Extract the [x, y] coordinate from the center of the cell holding the provided text.  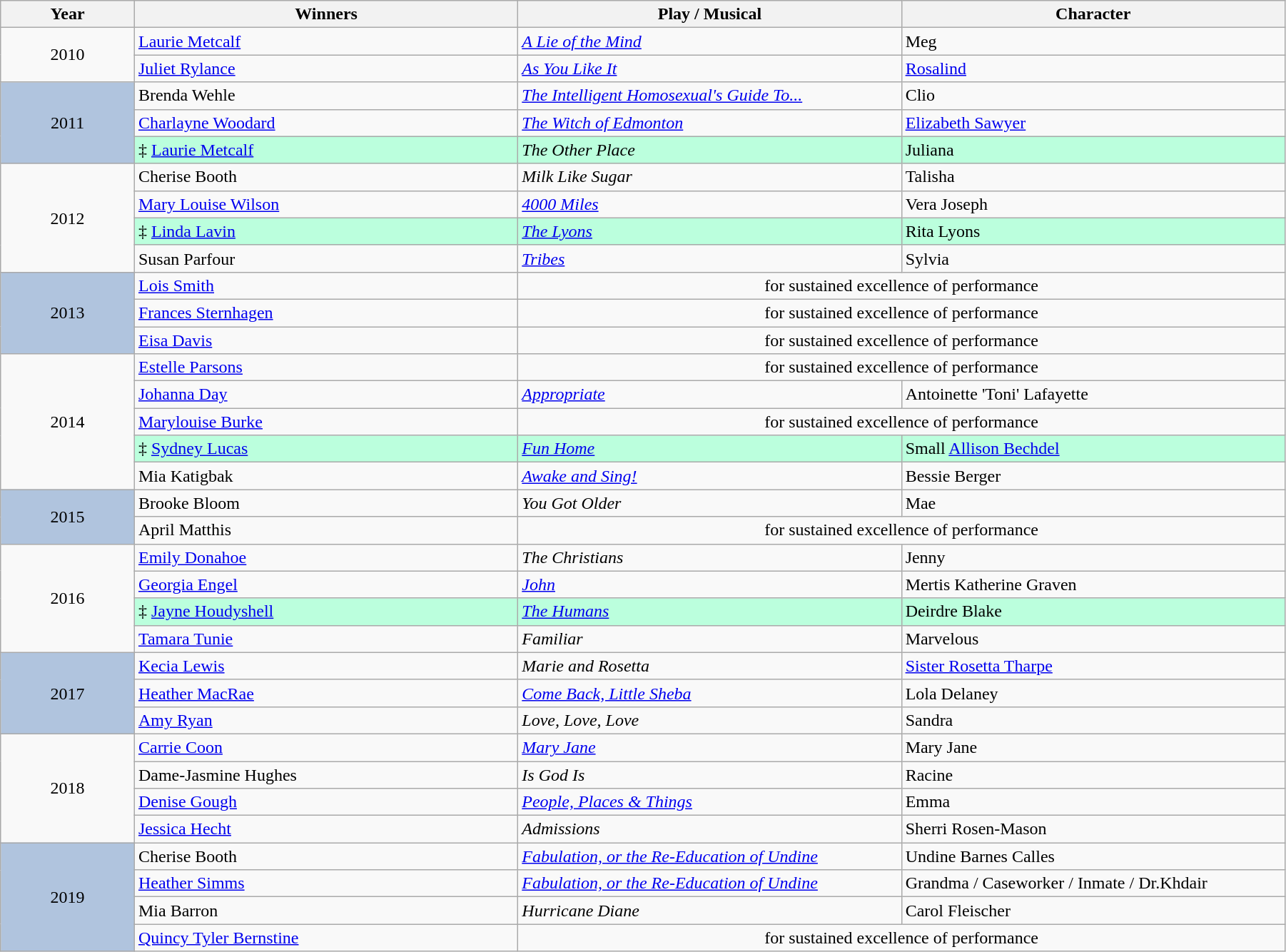
The Intelligent Homosexual's Guide To... [709, 96]
Tamara Tunie [325, 639]
Marie and Rosetta [709, 666]
Mia Katigbak [325, 476]
Amy Ryan [325, 720]
Johanna Day [325, 395]
Bessie Berger [1093, 476]
2010 [68, 55]
‡ Laurie Metcalf [325, 150]
Frances Sternhagen [325, 313]
2012 [68, 218]
Eisa Davis [325, 340]
Awake and Sing! [709, 476]
Come Back, Little Sheba [709, 693]
‡ Sydney Lucas [325, 449]
The Humans [709, 612]
Laurie Metcalf [325, 41]
Clio [1093, 96]
2014 [68, 422]
Admissions [709, 829]
Carol Fleischer [1093, 911]
Deirdre Blake [1093, 612]
Familiar [709, 639]
Susan Parfour [325, 258]
Kecia Lewis [325, 666]
2016 [68, 598]
Carrie Coon [325, 747]
Sylvia [1093, 258]
2011 [68, 123]
Charlayne Woodard [325, 123]
Love, Love, Love [709, 720]
Appropriate [709, 395]
Meg [1093, 41]
Antoinette 'Toni' Lafayette [1093, 395]
Quincy Tyler Bernstine [325, 938]
The Christians [709, 557]
Denise Gough [325, 802]
Rosalind [1093, 69]
Small Allison Bechdel [1093, 449]
Year [68, 14]
Brenda Wehle [325, 96]
Talisha [1093, 177]
Fun Home [709, 449]
Brooke Bloom [325, 503]
As You Like It [709, 69]
Juliana [1093, 150]
Sister Rosetta Tharpe [1093, 666]
Sandra [1093, 720]
The Witch of Edmonton [709, 123]
2017 [68, 693]
4000 Miles [709, 204]
Vera Joseph [1093, 204]
Rita Lyons [1093, 231]
A Lie of the Mind [709, 41]
Character [1093, 14]
Georgia Engel [325, 584]
John [709, 584]
Mae [1093, 503]
‡ Jayne Houdyshell [325, 612]
‡ Linda Lavin [325, 231]
Heather MacRae [325, 693]
Dame-Jasmine Hughes [325, 774]
Emma [1093, 802]
Mary Louise Wilson [325, 204]
Mia Barron [325, 911]
April Matthis [325, 530]
Lois Smith [325, 285]
The Other Place [709, 150]
The Lyons [709, 231]
Mertis Katherine Graven [1093, 584]
2019 [68, 897]
Undine Barnes Calles [1093, 856]
Sherri Rosen-Mason [1093, 829]
Hurricane Diane [709, 911]
2013 [68, 313]
Jessica Hecht [325, 829]
Emily Donahoe [325, 557]
Marylouise Burke [325, 422]
2018 [68, 788]
Lola Delaney [1093, 693]
Juliet Rylance [325, 69]
People, Places & Things [709, 802]
Racine [1093, 774]
Jenny [1093, 557]
Elizabeth Sawyer [1093, 123]
Estelle Parsons [325, 368]
Heather Simms [325, 883]
Play / Musical [709, 14]
Is God Is [709, 774]
Winners [325, 14]
Marvelous [1093, 639]
Grandma / Caseworker / Inmate / Dr.Khdair [1093, 883]
Milk Like Sugar [709, 177]
Tribes [709, 258]
You Got Older [709, 503]
2015 [68, 517]
